Find where the given text appears and provide that cell's center as [X, Y] coordinate. 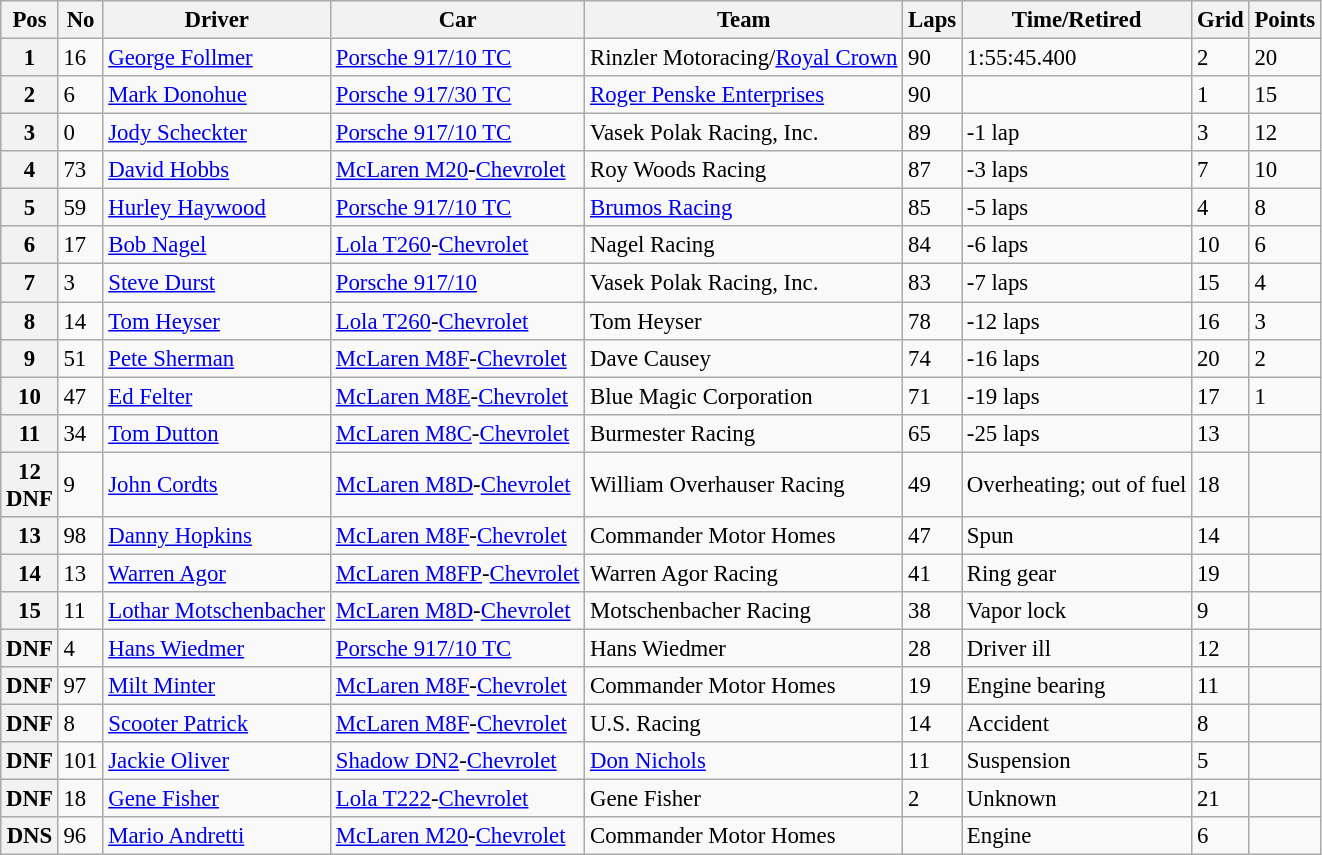
William Overhauser Racing [744, 484]
49 [932, 484]
Ring gear [1077, 573]
73 [80, 170]
59 [80, 208]
Shadow DN2-Chevrolet [458, 761]
Rinzler Motoracing/Royal Crown [744, 58]
Car [458, 20]
Don Nichols [744, 761]
Pete Sherman [217, 358]
41 [932, 573]
Mark Donohue [217, 95]
Ed Felter [217, 396]
Unknown [1077, 799]
34 [80, 433]
84 [932, 245]
28 [932, 648]
101 [80, 761]
Danny Hopkins [217, 536]
Mario Andretti [217, 836]
1:55:45.400 [1077, 58]
Dave Causey [744, 358]
Accident [1077, 724]
McLaren M8E-Chevrolet [458, 396]
No [80, 20]
Scooter Patrick [217, 724]
Steve Durst [217, 283]
Driver ill [1077, 648]
Driver [217, 20]
John Cordts [217, 484]
Brumos Racing [744, 208]
21 [1220, 799]
97 [80, 686]
Engine bearing [1077, 686]
Porsche 917/10 [458, 283]
89 [932, 133]
74 [932, 358]
Time/Retired [1077, 20]
Overheating; out of fuel [1077, 484]
Porsche 917/30 TC [458, 95]
Lola T222-Chevrolet [458, 799]
Suspension [1077, 761]
-6 laps [1077, 245]
38 [932, 611]
Tom Dutton [217, 433]
DNS [30, 836]
-1 lap [1077, 133]
Team [744, 20]
-12 laps [1077, 321]
Engine [1077, 836]
George Follmer [217, 58]
Warren Agor [217, 573]
51 [80, 358]
Roger Penske Enterprises [744, 95]
Jody Scheckter [217, 133]
Warren Agor Racing [744, 573]
U.S. Racing [744, 724]
98 [80, 536]
Grid [1220, 20]
-19 laps [1077, 396]
87 [932, 170]
Vapor lock [1077, 611]
Laps [932, 20]
-7 laps [1077, 283]
65 [932, 433]
McLaren M8FP-Chevrolet [458, 573]
71 [932, 396]
0 [80, 133]
Points [1284, 20]
Lothar Motschenbacher [217, 611]
-3 laps [1077, 170]
-5 laps [1077, 208]
-25 laps [1077, 433]
Pos [30, 20]
96 [80, 836]
12DNF [30, 484]
78 [932, 321]
Jackie Oliver [217, 761]
83 [932, 283]
Hurley Haywood [217, 208]
Nagel Racing [744, 245]
Bob Nagel [217, 245]
Burmester Racing [744, 433]
Roy Woods Racing [744, 170]
Blue Magic Corporation [744, 396]
Milt Minter [217, 686]
David Hobbs [217, 170]
McLaren M8C-Chevrolet [458, 433]
-16 laps [1077, 358]
85 [932, 208]
Motschenbacher Racing [744, 611]
Spun [1077, 536]
